Scan for the cell matching the given text and deliver its (x, y) coordinate at center. 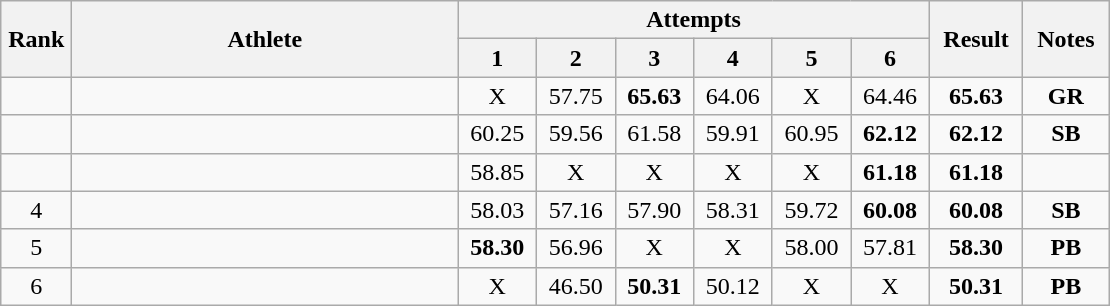
46.50 (576, 286)
58.85 (498, 172)
Rank (36, 39)
57.90 (654, 210)
57.16 (576, 210)
58.00 (812, 248)
Athlete (265, 39)
2 (576, 58)
58.31 (734, 210)
64.46 (890, 96)
59.91 (734, 134)
59.56 (576, 134)
3 (654, 58)
57.75 (576, 96)
58.03 (498, 210)
Notes (1066, 39)
Result (976, 39)
56.96 (576, 248)
61.58 (654, 134)
64.06 (734, 96)
59.72 (812, 210)
1 (498, 58)
57.81 (890, 248)
60.95 (812, 134)
GR (1066, 96)
50.12 (734, 286)
60.25 (498, 134)
Attempts (694, 20)
